Search for the cell housing the specified text and yield its [x, y] center coordinate. 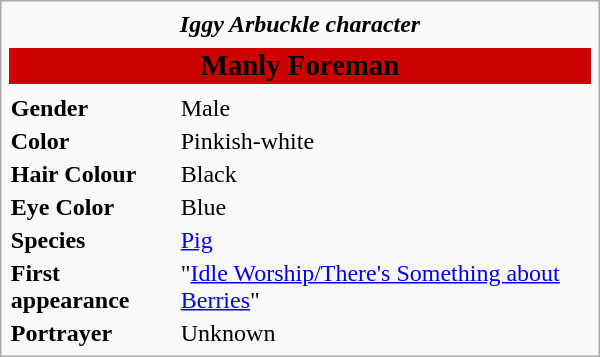
Black [384, 174]
Hair Colour [92, 174]
Species [92, 240]
"Idle Worship/There's Something about Berries" [384, 286]
Blue [384, 207]
Unknown [384, 333]
Pig [384, 240]
Eye Color [92, 207]
Iggy Arbuckle character [300, 24]
Portrayer [92, 333]
Manly Foreman [300, 66]
First appearance [92, 286]
Male [384, 108]
Gender [92, 108]
Color [92, 141]
Pinkish-white [384, 141]
